Provide the [X, Y] coordinate of the cell's center where the given text is located.  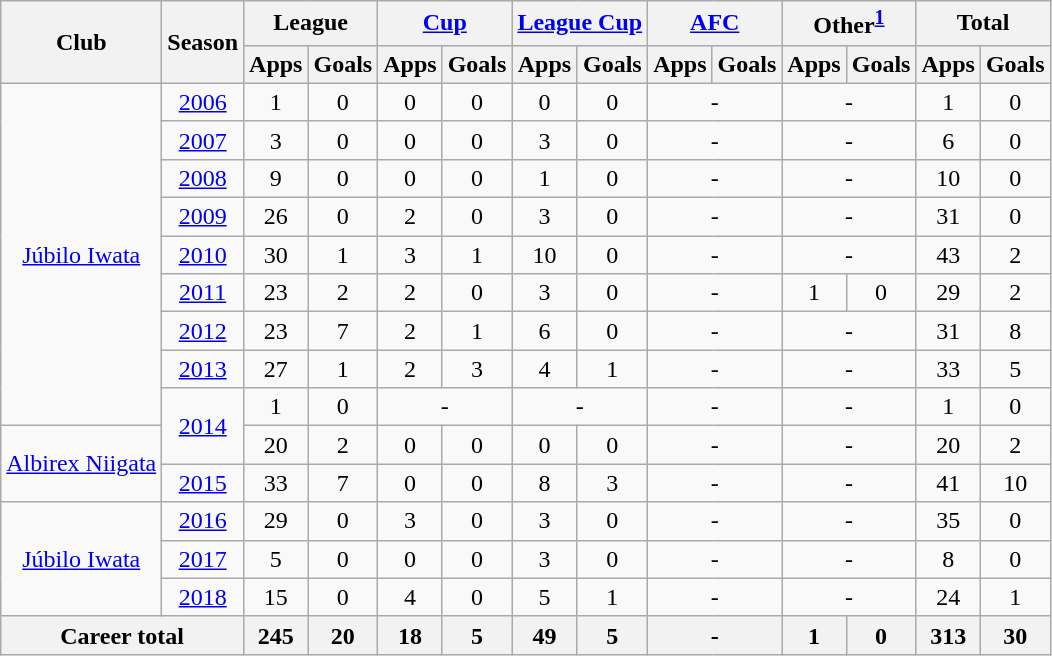
Season [203, 42]
2016 [203, 521]
League Cup [580, 24]
2008 [203, 178]
2010 [203, 255]
Total [983, 24]
24 [948, 597]
2014 [203, 426]
35 [948, 521]
26 [276, 217]
9 [276, 178]
League [311, 24]
245 [276, 635]
15 [276, 597]
49 [544, 635]
27 [276, 369]
2012 [203, 331]
2006 [203, 102]
2018 [203, 597]
Club [82, 42]
Career total [122, 635]
2015 [203, 483]
18 [410, 635]
43 [948, 255]
2013 [203, 369]
AFC [715, 24]
313 [948, 635]
Albirex Niigata [82, 464]
Cup [445, 24]
2009 [203, 217]
2017 [203, 559]
41 [948, 483]
Other1 [849, 24]
2007 [203, 140]
2011 [203, 293]
